Search for the cell housing the specified text and yield its (X, Y) center coordinate. 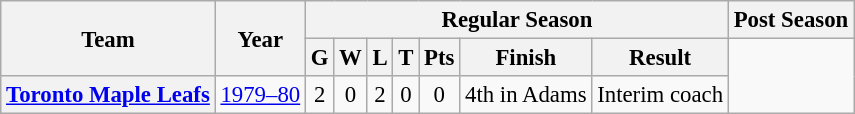
T (406, 58)
Post Season (790, 20)
1979–80 (260, 95)
Toronto Maple Leafs (108, 95)
W (350, 58)
Team (108, 38)
Interim coach (660, 95)
Pts (440, 58)
G (319, 58)
Year (260, 38)
Regular Season (516, 20)
Finish (526, 58)
Result (660, 58)
L (380, 58)
4th in Adams (526, 95)
